Provide the (x, y) coordinate of the cell's center where the given text is located.  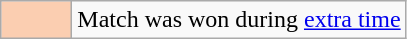
Match was won during extra time (239, 20)
